Capture the cell that displays the provided text and extract its [x, y] central coordinate. 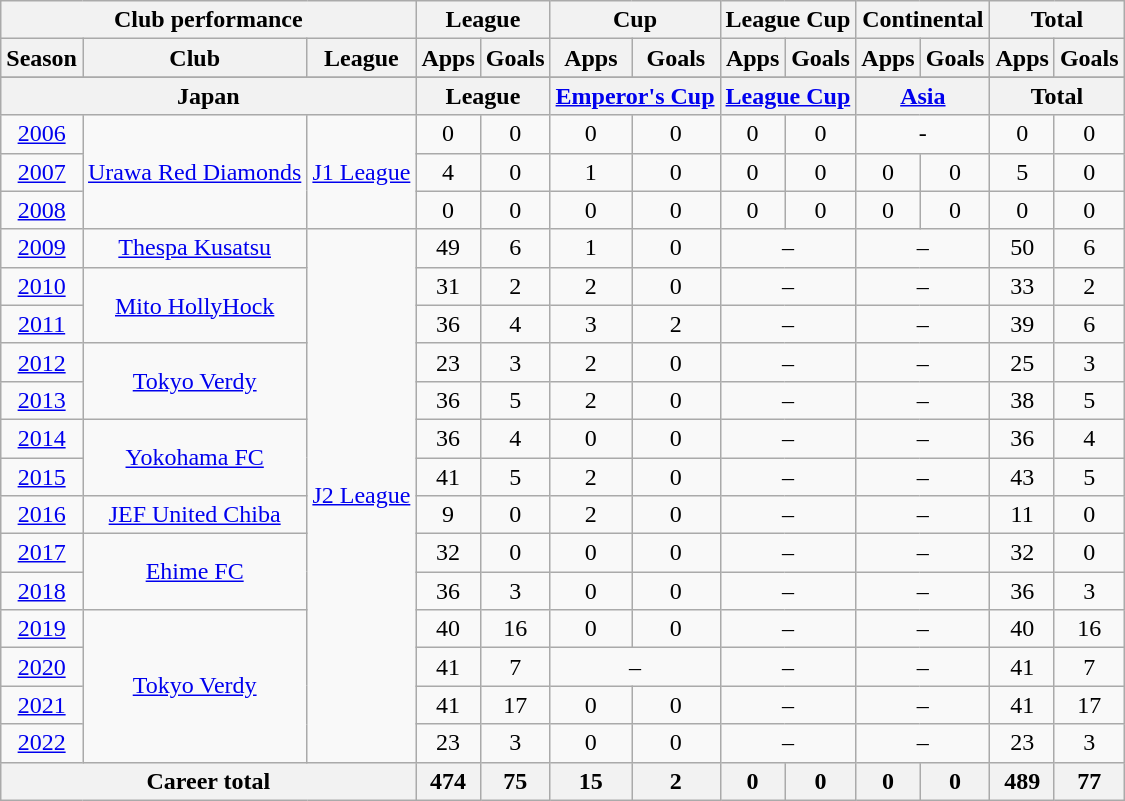
Cup [635, 20]
2015 [42, 477]
75 [515, 781]
2007 [42, 172]
Asia [923, 96]
2012 [42, 362]
Season [42, 58]
Urawa Red Diamonds [194, 172]
25 [1022, 362]
11 [1022, 515]
2017 [42, 553]
15 [591, 781]
JEF United Chiba [194, 515]
Mito HollyHock [194, 305]
Japan [208, 96]
- [923, 134]
2021 [42, 705]
2009 [42, 248]
Emperor's Cup [635, 96]
2020 [42, 667]
2011 [42, 324]
49 [448, 248]
77 [1089, 781]
489 [1022, 781]
Yokohama FC [194, 457]
2018 [42, 591]
33 [1022, 286]
2006 [42, 134]
Ehime FC [194, 572]
2010 [42, 286]
2014 [42, 438]
31 [448, 286]
Club performance [208, 20]
2019 [42, 629]
2016 [42, 515]
Continental [923, 20]
38 [1022, 400]
Club [194, 58]
50 [1022, 248]
9 [448, 515]
2013 [42, 400]
39 [1022, 324]
2022 [42, 743]
Career total [208, 781]
Thespa Kusatsu [194, 248]
J1 League [362, 172]
474 [448, 781]
J2 League [362, 496]
2008 [42, 210]
43 [1022, 477]
